For the text-containing cell, return its midpoint in (X, Y) coordinate format. 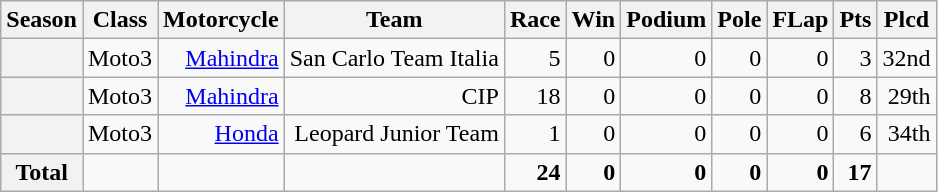
FLap (800, 20)
3 (856, 58)
Honda (222, 134)
Pole (740, 20)
Plcd (906, 20)
1 (535, 134)
32nd (906, 58)
CIP (394, 96)
Season (42, 20)
Pts (856, 20)
34th (906, 134)
Class (120, 20)
Total (42, 172)
Leopard Junior Team (394, 134)
18 (535, 96)
Motorcycle (222, 20)
17 (856, 172)
8 (856, 96)
Race (535, 20)
5 (535, 58)
Team (394, 20)
29th (906, 96)
6 (856, 134)
Win (594, 20)
Podium (666, 20)
24 (535, 172)
San Carlo Team Italia (394, 58)
